For the text-containing cell, return its midpoint in [x, y] coordinate format. 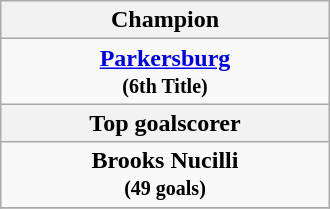
Champion [165, 20]
Top goalscorer [165, 123]
Parkersburg(6th Title) [165, 72]
Brooks Nucilli (49 goals) [165, 174]
